Scan for the cell matching the given text and deliver its [x, y] coordinate at center. 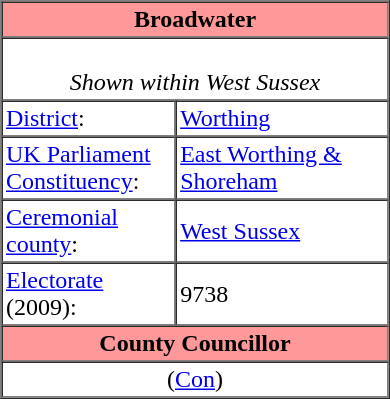
Broadwater [196, 20]
Ceremonial county: [89, 232]
County Councillor [196, 344]
UK Parliament Constituency: [89, 168]
District: [89, 118]
Electorate (2009): [89, 294]
West Sussex [282, 232]
East Worthing & Shoreham [282, 168]
Worthing [282, 118]
(Con) [196, 380]
9738 [282, 294]
Shown within West Sussex [196, 70]
